Provide the [x, y] coordinate of the cell's center where the given text is located.  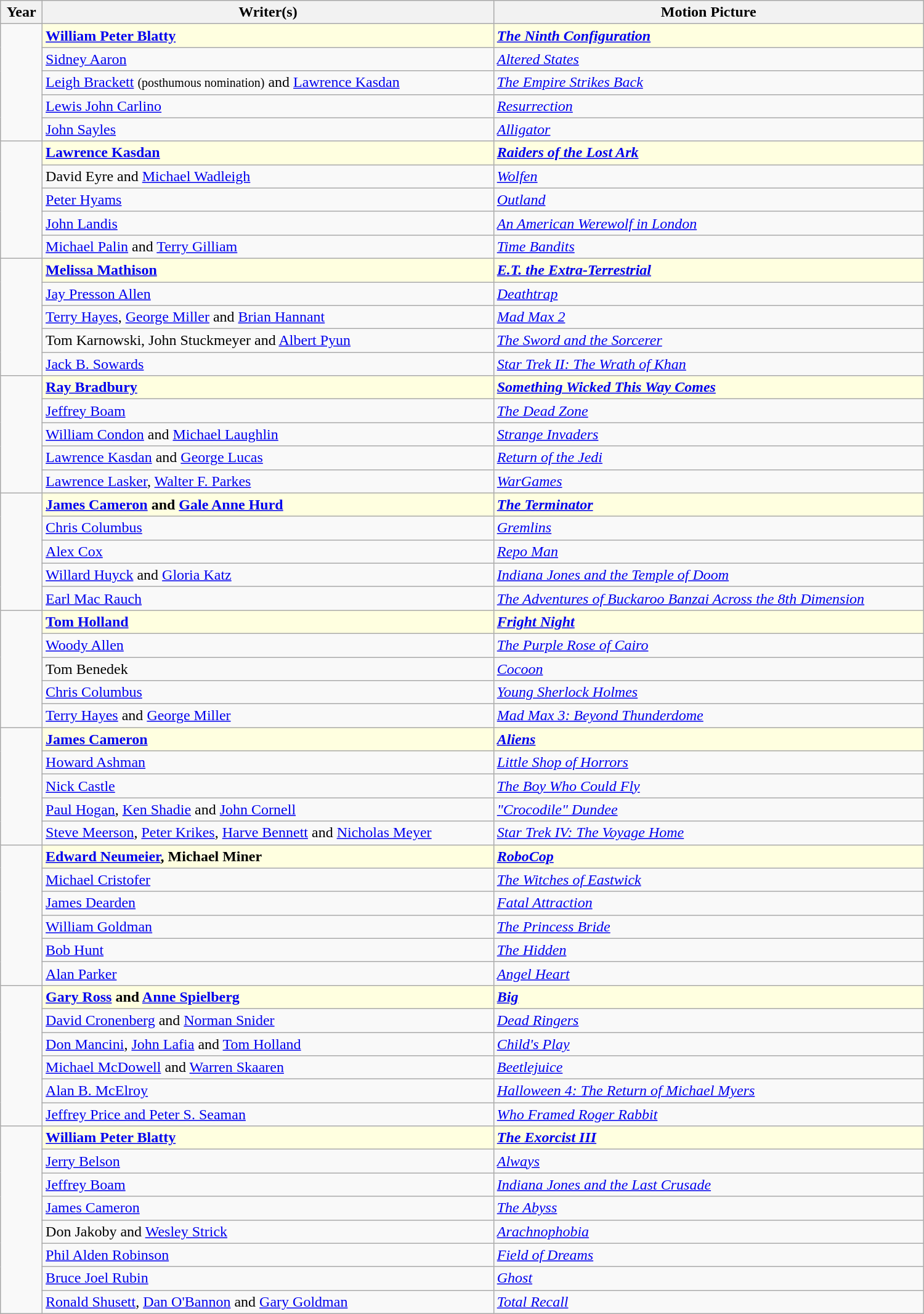
Ghost [708, 1278]
Alex Cox [269, 551]
Jeffrey Price and Peter S. Seaman [269, 1114]
Resurrection [708, 106]
Something Wicked This Way Comes [708, 387]
Steve Meerson, Peter Krikes, Harve Bennett and Nicholas Meyer [269, 833]
Altered States [708, 59]
The Sword and the Sorcerer [708, 341]
Edward Neumeier, Michael Miner [269, 856]
Bruce Joel Rubin [269, 1278]
The Empire Strikes Back [708, 83]
Outland [708, 200]
The Adventures of Buckaroo Banzai Across the 8th Dimension [708, 598]
Indiana Jones and the Temple of Doom [708, 575]
Who Framed Roger Rabbit [708, 1114]
John Landis [269, 223]
Willard Huyck and Gloria Katz [269, 575]
Always [708, 1161]
Star Trek II: The Wrath of Khan [708, 364]
Sidney Aaron [269, 59]
Woody Allen [269, 645]
An American Werewolf in London [708, 223]
Young Sherlock Holmes [708, 692]
Year [22, 12]
Bob Hunt [269, 950]
Raiders of the Lost Ark [708, 153]
Beetlejuice [708, 1068]
Repo Man [708, 551]
Melissa Mathison [269, 270]
David Eyre and Michael Wadleigh [269, 176]
James Dearden [269, 903]
Indiana Jones and the Last Crusade [708, 1185]
Writer(s) [269, 12]
Ronald Shusett, Dan O'Bannon and Gary Goldman [269, 1302]
Nick Castle [269, 786]
Total Recall [708, 1302]
Star Trek IV: The Voyage Home [708, 833]
Deathtrap [708, 294]
Child's Play [708, 1044]
James Cameron and Gale Anne Hurd [269, 505]
Lawrence Kasdan and George Lucas [269, 458]
The Boy Who Could Fly [708, 786]
Gremlins [708, 528]
Don Mancini, John Lafia and Tom Holland [269, 1044]
John Sayles [269, 129]
Phil Alden Robinson [269, 1255]
Peter Hyams [269, 200]
Michael Cristofer [269, 880]
Big [708, 997]
The Hidden [708, 950]
Tom Karnowski, John Stuckmeyer and Albert Pyun [269, 341]
Leigh Brackett (posthumous nomination) and Lawrence Kasdan [269, 83]
Cocoon [708, 668]
Gary Ross and Anne Spielberg [269, 997]
Fright Night [708, 622]
The Ninth Configuration [708, 36]
David Cronenberg and Norman Snider [269, 1020]
WarGames [708, 481]
Terry Hayes, George Miller and Brian Hannant [269, 317]
Jay Presson Allen [269, 294]
RoboCop [708, 856]
Lawrence Kasdan [269, 153]
Arachnophobia [708, 1231]
Alan B. McElroy [269, 1091]
Tom Benedek [269, 668]
Halloween 4: The Return of Michael Myers [708, 1091]
Don Jakoby and Wesley Strick [269, 1231]
Wolfen [708, 176]
The Princess Bride [708, 927]
Dead Ringers [708, 1020]
Alligator [708, 129]
The Abyss [708, 1208]
Jack B. Sowards [269, 364]
Mad Max 3: Beyond Thunderdome [708, 716]
Lewis John Carlino [269, 106]
E.T. the Extra-Terrestrial [708, 270]
Field of Dreams [708, 1255]
"Crocodile" Dundee [708, 809]
Michael McDowell and Warren Skaaren [269, 1068]
Return of the Jedi [708, 458]
The Purple Rose of Cairo [708, 645]
Angel Heart [708, 973]
Mad Max 2 [708, 317]
Lawrence Lasker, Walter F. Parkes [269, 481]
William Condon and Michael Laughlin [269, 434]
Time Bandits [708, 246]
Howard Ashman [269, 763]
Jerry Belson [269, 1161]
Motion Picture [708, 12]
Tom Holland [269, 622]
Earl Mac Rauch [269, 598]
William Goldman [269, 927]
The Witches of Eastwick [708, 880]
The Terminator [708, 505]
Paul Hogan, Ken Shadie and John Cornell [269, 809]
Alan Parker [269, 973]
Terry Hayes and George Miller [269, 716]
Strange Invaders [708, 434]
Little Shop of Horrors [708, 763]
Michael Palin and Terry Gilliam [269, 246]
Ray Bradbury [269, 387]
Aliens [708, 739]
The Dead Zone [708, 411]
The Exorcist III [708, 1138]
Fatal Attraction [708, 903]
